Return the [X, Y] coordinate for the center point of the cell that contains the specified text.  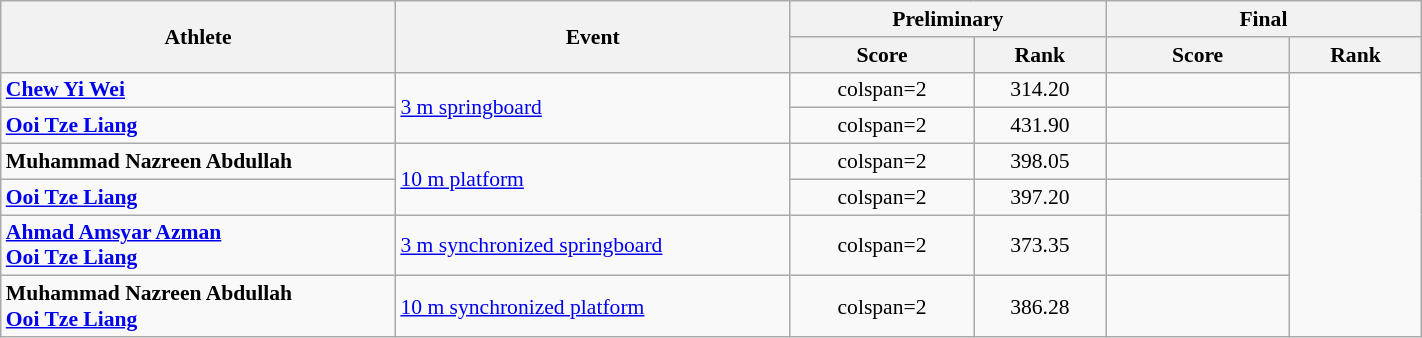
Ahmad Amsyar AzmanOoi Tze Liang [198, 246]
3 m springboard [592, 108]
Chew Yi Wei [198, 90]
Preliminary [948, 19]
10 m platform [592, 180]
Athlete [198, 36]
373.35 [1040, 246]
431.90 [1040, 126]
398.05 [1040, 162]
Final [1264, 19]
Event [592, 36]
Muhammad Nazreen Abdullah [198, 162]
314.20 [1040, 90]
Muhammad Nazreen AbdullahOoi Tze Liang [198, 306]
3 m synchronized springboard [592, 246]
386.28 [1040, 306]
10 m synchronized platform [592, 306]
397.20 [1040, 197]
